Return the (X, Y) coordinate for the center point of the cell that contains the specified text.  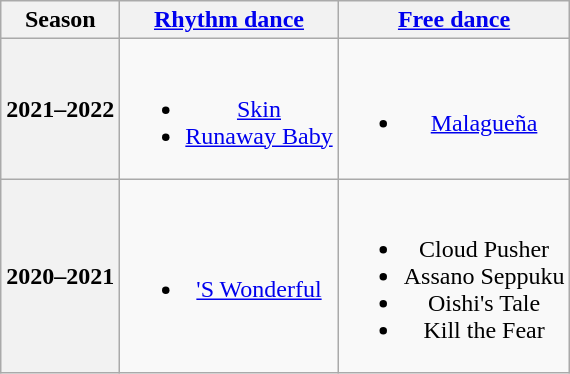
Free dance (454, 20)
Malagueña (454, 109)
Rhythm dance (229, 20)
Cloud PusherAssano SeppukuOishi's TaleKill the Fear (454, 276)
2020–2021 (60, 276)
2021–2022 (60, 109)
'S Wonderful (229, 276)
Season (60, 20)
Skin Runaway Baby (229, 109)
